Output the [x, y] coordinate of the center of the cell containing the given text.  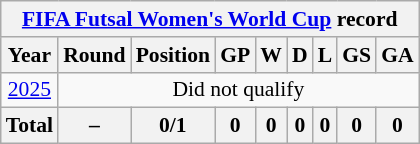
Year [30, 55]
GP [235, 55]
Did not qualify [238, 90]
Total [30, 126]
– [94, 126]
GS [356, 55]
FIFA Futsal Women's World Cup record [210, 19]
L [326, 55]
0/1 [173, 126]
2025 [30, 90]
Position [173, 55]
W [271, 55]
GA [398, 55]
D [300, 55]
Round [94, 55]
